Determine the [x, y] coordinate at the center of the cell enclosing the given text.  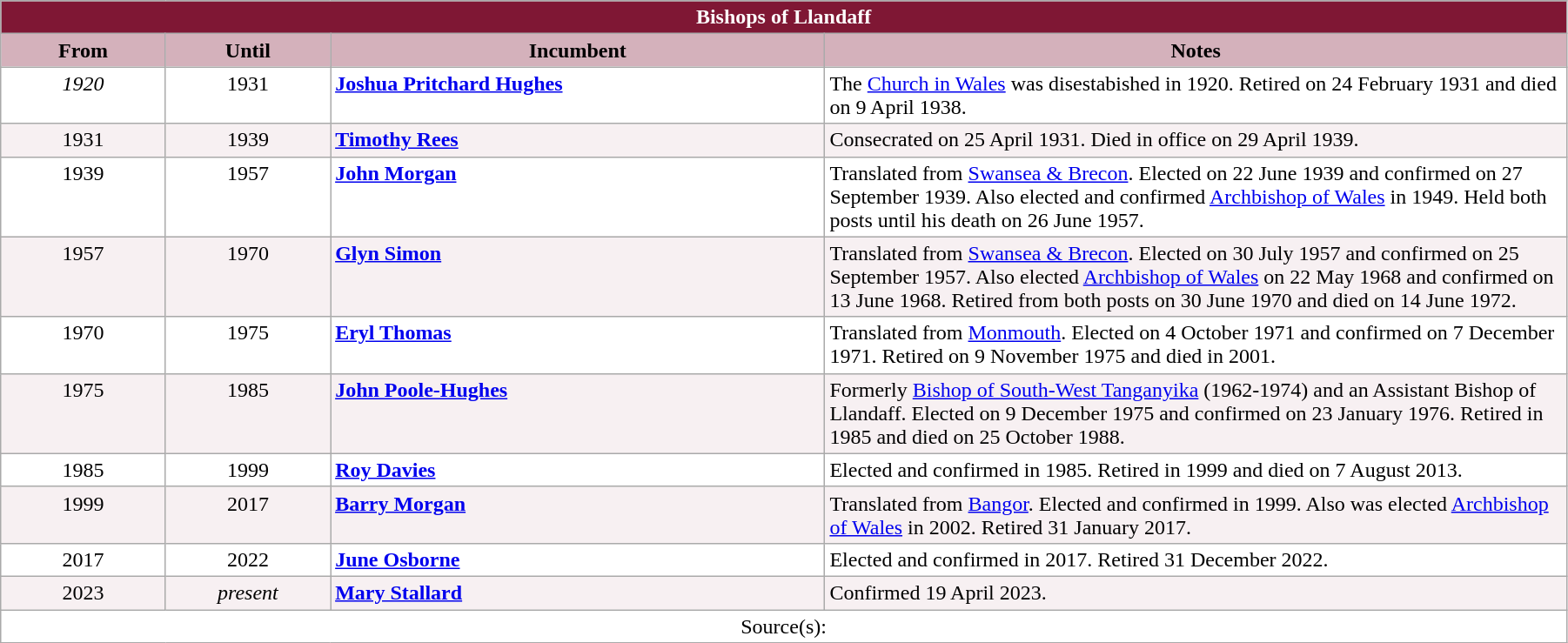
The Church in Wales was disestabished in 1920. Retired on 24 February 1931 and died on 9 April 1938. [1196, 96]
Incumbent [578, 50]
Elected and confirmed in 2017. Retired 31 December 2022. [1196, 559]
John Poole-Hughes [578, 413]
Joshua Pritchard Hughes [578, 96]
Roy Davies [578, 470]
Glyn Simon [578, 277]
Translated from Bangor. Elected and confirmed in 1999. Also was elected Archbishop of Wales in 2002. Retired 31 January 2017. [1196, 515]
1920 [84, 96]
Eryl Thomas [578, 345]
Elected and confirmed in 1985. Retired in 1999 and died on 7 August 2013. [1196, 470]
June Osborne [578, 559]
2023 [84, 593]
Barry Morgan [578, 515]
present [247, 593]
Consecrated on 25 April 1931. Died in office on 29 April 1939. [1196, 140]
John Morgan [578, 197]
Until [247, 50]
Mary Stallard [578, 593]
2022 [247, 559]
Bishops of Llandaff [784, 17]
Notes [1196, 50]
Timothy Rees [578, 140]
Confirmed 19 April 2023. [1196, 593]
Translated from Monmouth. Elected on 4 October 1971 and confirmed on 7 December 1971. Retired on 9 November 1975 and died in 2001. [1196, 345]
Source(s): [784, 626]
From [84, 50]
